Pinpoint the cell where the given text exists, returning its [X, Y] midpoint coordinate. 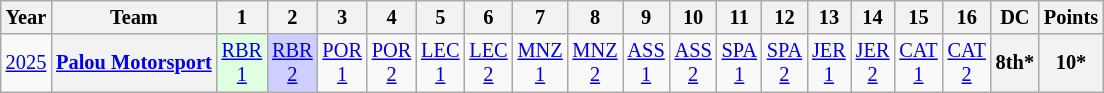
2 [292, 17]
1 [242, 17]
4 [392, 17]
MNZ2 [596, 63]
LEC2 [488, 63]
JER2 [873, 63]
POR2 [392, 63]
Team [134, 17]
ASS1 [646, 63]
CAT1 [918, 63]
POR1 [342, 63]
3 [342, 17]
CAT2 [967, 63]
10* [1071, 63]
8th* [1015, 63]
10 [694, 17]
Points [1071, 17]
12 [784, 17]
ASS2 [694, 63]
MNZ1 [540, 63]
14 [873, 17]
11 [740, 17]
SPA2 [784, 63]
RBR1 [242, 63]
Palou Motorsport [134, 63]
8 [596, 17]
JER1 [829, 63]
5 [440, 17]
LEC1 [440, 63]
2025 [26, 63]
Year [26, 17]
13 [829, 17]
7 [540, 17]
16 [967, 17]
RBR2 [292, 63]
15 [918, 17]
SPA1 [740, 63]
6 [488, 17]
9 [646, 17]
DC [1015, 17]
